Extract the [X, Y] coordinate from the center of the cell holding the provided text.  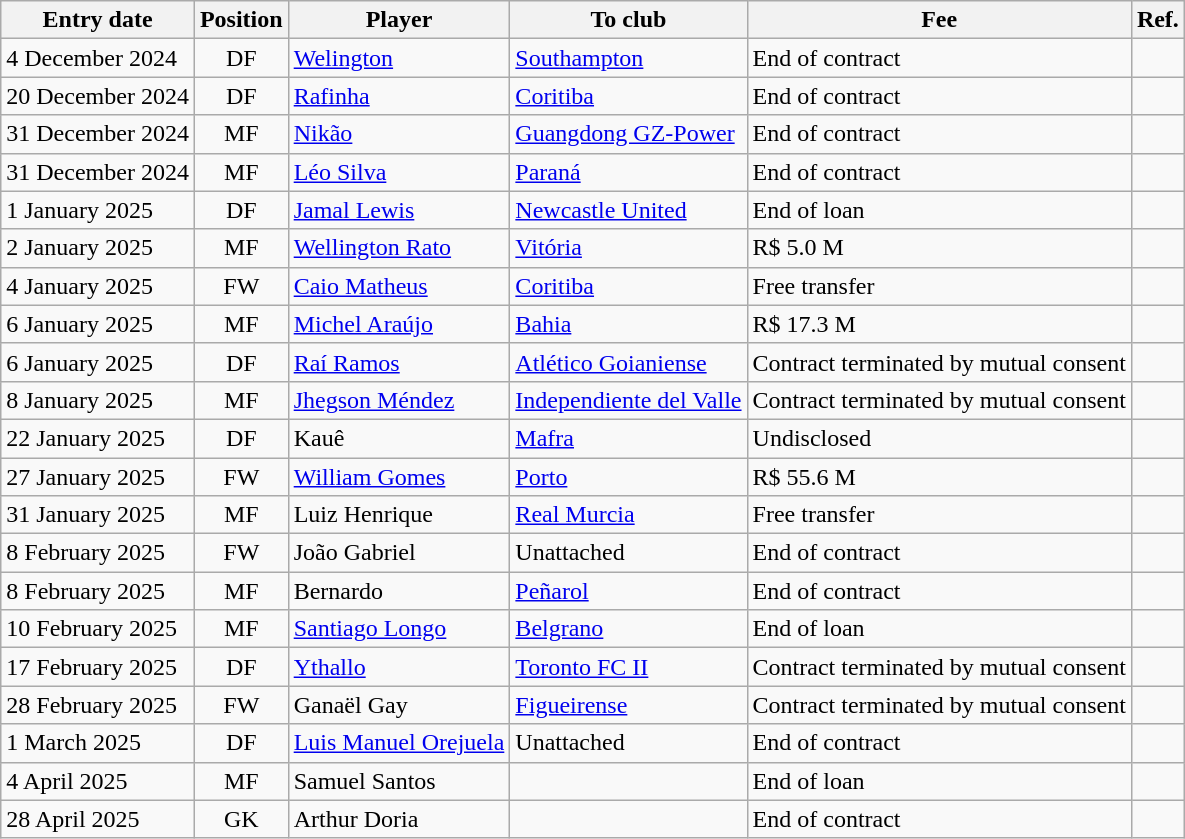
27 January 2025 [98, 477]
Southampton [628, 58]
Ganaël Gay [399, 705]
4 December 2024 [98, 58]
Porto [628, 477]
Bahia [628, 324]
10 February 2025 [98, 629]
R$ 55.6 M [939, 477]
Ref. [1158, 20]
Atlético Goianiense [628, 362]
Figueirense [628, 705]
20 December 2024 [98, 96]
Position [241, 20]
Player [399, 20]
28 April 2025 [98, 819]
Independiente del Valle [628, 400]
Luiz Henrique [399, 515]
Peñarol [628, 591]
Real Murcia [628, 515]
22 January 2025 [98, 438]
Vitória [628, 248]
Ythallo [399, 667]
William Gomes [399, 477]
Toronto FC II [628, 667]
Jhegson Méndez [399, 400]
Guangdong GZ-Power [628, 134]
Bernardo [399, 591]
Caio Matheus [399, 286]
8 January 2025 [98, 400]
R$ 17.3 M [939, 324]
R$ 5.0 M [939, 248]
Jamal Lewis [399, 210]
Belgrano [628, 629]
Mafra [628, 438]
Léo Silva [399, 172]
GK [241, 819]
17 February 2025 [98, 667]
Michel Araújo [399, 324]
Welington [399, 58]
Fee [939, 20]
Kauê [399, 438]
Rafinha [399, 96]
To club [628, 20]
Newcastle United [628, 210]
4 January 2025 [98, 286]
Wellington Rato [399, 248]
2 January 2025 [98, 248]
Samuel Santos [399, 781]
4 April 2025 [98, 781]
Arthur Doria [399, 819]
Entry date [98, 20]
31 January 2025 [98, 515]
28 February 2025 [98, 705]
Paraná [628, 172]
João Gabriel [399, 553]
Undisclosed [939, 438]
1 January 2025 [98, 210]
Santiago Longo [399, 629]
Raí Ramos [399, 362]
1 March 2025 [98, 743]
Nikão [399, 134]
Luis Manuel Orejuela [399, 743]
